Detect which cell encompasses the target text, then output its (X, Y) center coordinate. 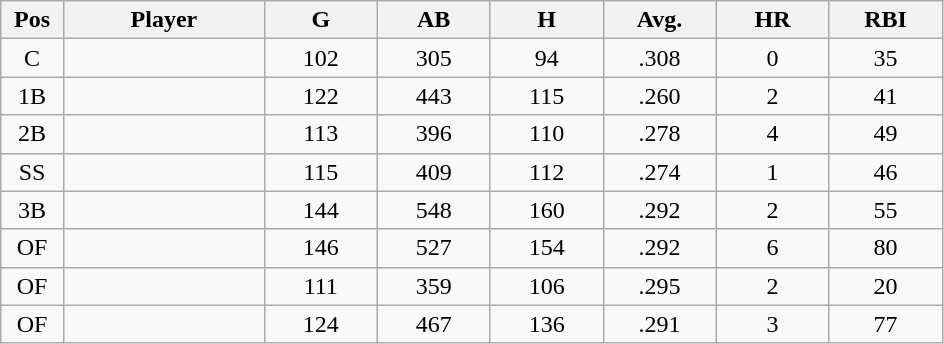
110 (546, 134)
124 (320, 324)
80 (886, 248)
G (320, 20)
HR (772, 20)
Pos (32, 20)
55 (886, 210)
H (546, 20)
20 (886, 286)
.274 (660, 172)
3B (32, 210)
.278 (660, 134)
.308 (660, 58)
46 (886, 172)
0 (772, 58)
1B (32, 96)
RBI (886, 20)
122 (320, 96)
144 (320, 210)
102 (320, 58)
.295 (660, 286)
.291 (660, 324)
305 (434, 58)
396 (434, 134)
SS (32, 172)
77 (886, 324)
443 (434, 96)
C (32, 58)
548 (434, 210)
106 (546, 286)
112 (546, 172)
41 (886, 96)
409 (434, 172)
.260 (660, 96)
527 (434, 248)
Player (164, 20)
359 (434, 286)
467 (434, 324)
49 (886, 134)
Avg. (660, 20)
1 (772, 172)
113 (320, 134)
AB (434, 20)
6 (772, 248)
4 (772, 134)
154 (546, 248)
35 (886, 58)
3 (772, 324)
136 (546, 324)
2B (32, 134)
160 (546, 210)
111 (320, 286)
146 (320, 248)
94 (546, 58)
